For the text-containing cell, return its midpoint in (x, y) coordinate format. 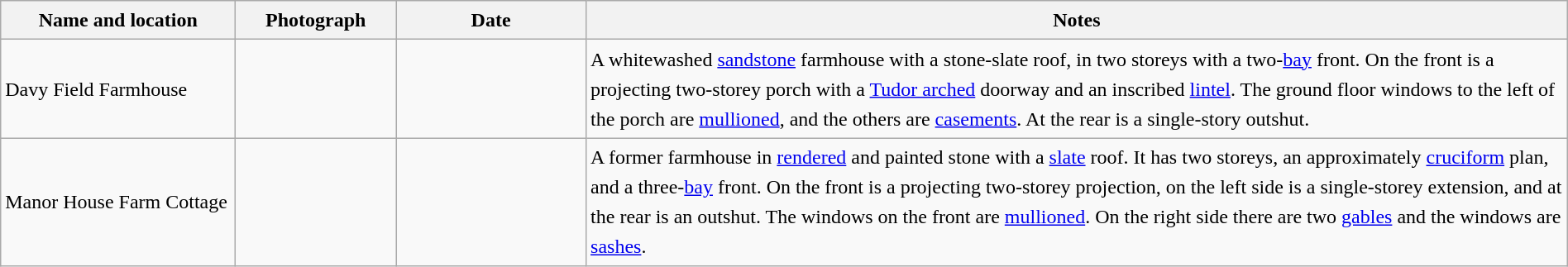
Manor House Farm Cottage (118, 202)
Davy Field Farmhouse (118, 89)
Photograph (316, 20)
Notes (1077, 20)
Date (491, 20)
Name and location (118, 20)
